Output the [X, Y] coordinate of the center of the cell containing the given text.  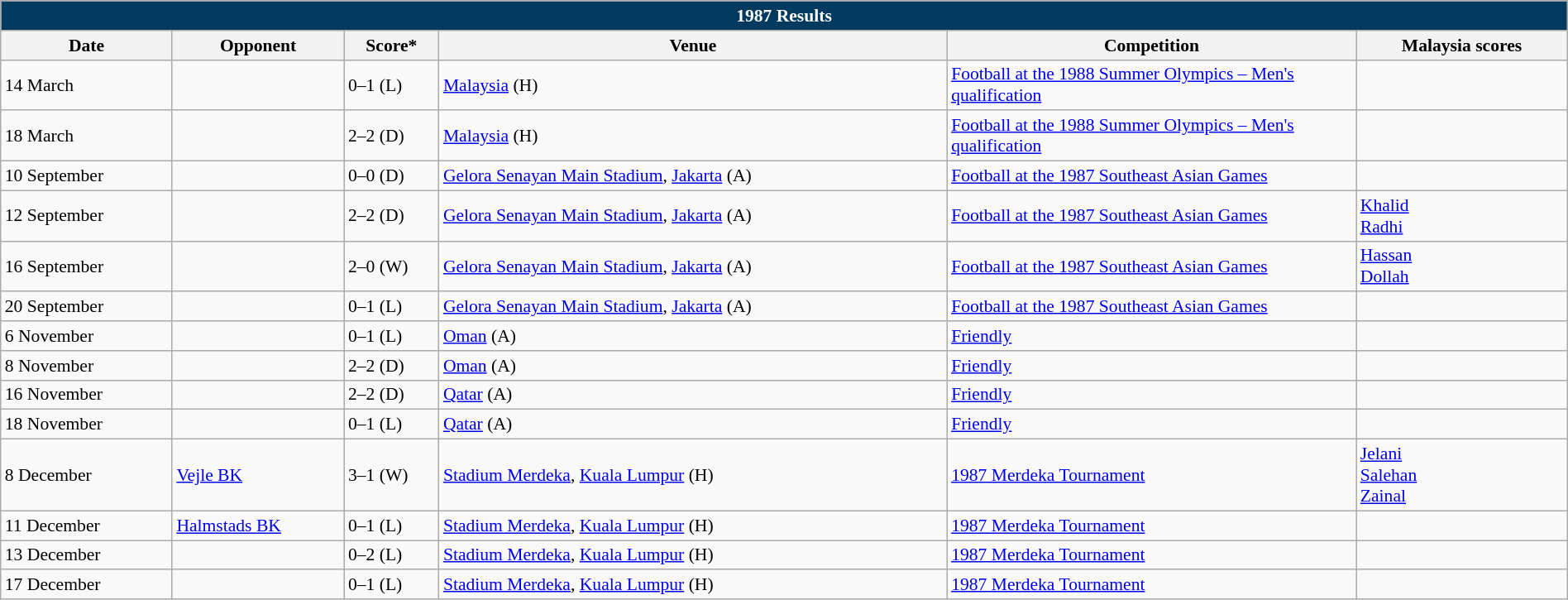
Venue [693, 46]
Khalid Radhi [1462, 215]
Opponent [258, 46]
10 September [87, 176]
Jelani Salehan Zainal [1462, 475]
8 December [87, 475]
12 September [87, 215]
Score* [392, 46]
3–1 (W) [392, 475]
17 December [87, 585]
2–0 (W) [392, 266]
20 September [87, 307]
Malaysia scores [1462, 46]
14 March [87, 84]
1987 Results [784, 16]
11 December [87, 526]
16 November [87, 395]
0–0 (D) [392, 176]
6 November [87, 336]
8 November [87, 366]
18 March [87, 136]
13 December [87, 555]
18 November [87, 425]
Vejle BK [258, 475]
Date [87, 46]
16 September [87, 266]
0–2 (L) [392, 555]
Halmstads BK [258, 526]
Hassan Dollah [1462, 266]
Competition [1151, 46]
